From the cell containing the given text, extract its center point as [X, Y] coordinate. 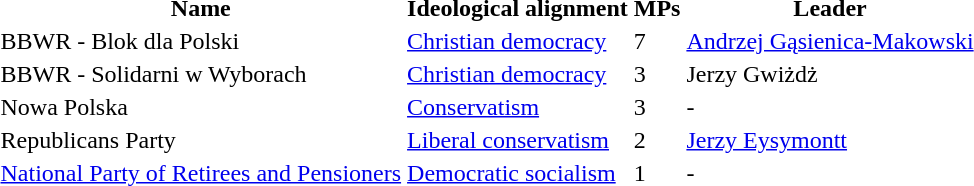
7 [657, 41]
2 [657, 140]
Liberal conservatism [518, 140]
Conservatism [518, 107]
